Detect which cell encompasses the target text, then output its [X, Y] center coordinate. 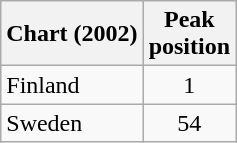
Sweden [72, 123]
Chart (2002) [72, 34]
1 [189, 85]
54 [189, 123]
Finland [72, 85]
Peakposition [189, 34]
